Capture the cell that displays the provided text and extract its [X, Y] central coordinate. 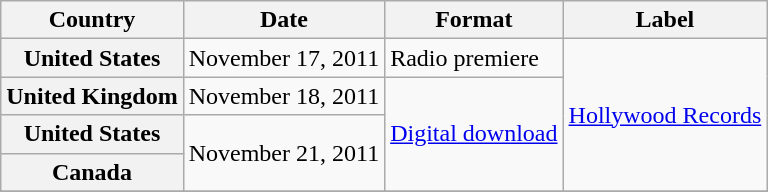
Radio premiere [474, 58]
November 21, 2011 [284, 153]
November 17, 2011 [284, 58]
Label [665, 20]
November 18, 2011 [284, 96]
Canada [92, 172]
Format [474, 20]
Country [92, 20]
Digital download [474, 134]
United Kingdom [92, 96]
Hollywood Records [665, 115]
Date [284, 20]
